Search for the cell housing the specified text and yield its [x, y] center coordinate. 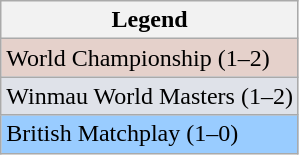
World Championship (1–2) [150, 58]
Winmau World Masters (1–2) [150, 96]
British Matchplay (1–0) [150, 134]
Legend [150, 20]
